Scan for the cell matching the given text and deliver its (X, Y) coordinate at center. 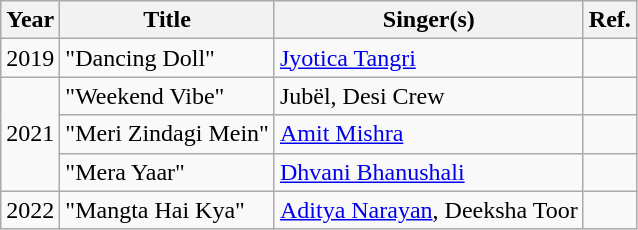
Jyotica Tangri (428, 58)
Aditya Narayan, Deeksha Toor (428, 210)
Amit Mishra (428, 134)
"Meri Zindagi Mein" (168, 134)
Ref. (610, 20)
"Mera Yaar" (168, 172)
2021 (30, 134)
Title (168, 20)
"Mangta Hai Kya" (168, 210)
Jubël, Desi Crew (428, 96)
Singer(s) (428, 20)
2019 (30, 58)
2022 (30, 210)
"Dancing Doll" (168, 58)
Year (30, 20)
"Weekend Vibe" (168, 96)
Dhvani Bhanushali (428, 172)
